Scan for the cell matching the given text and deliver its [x, y] coordinate at center. 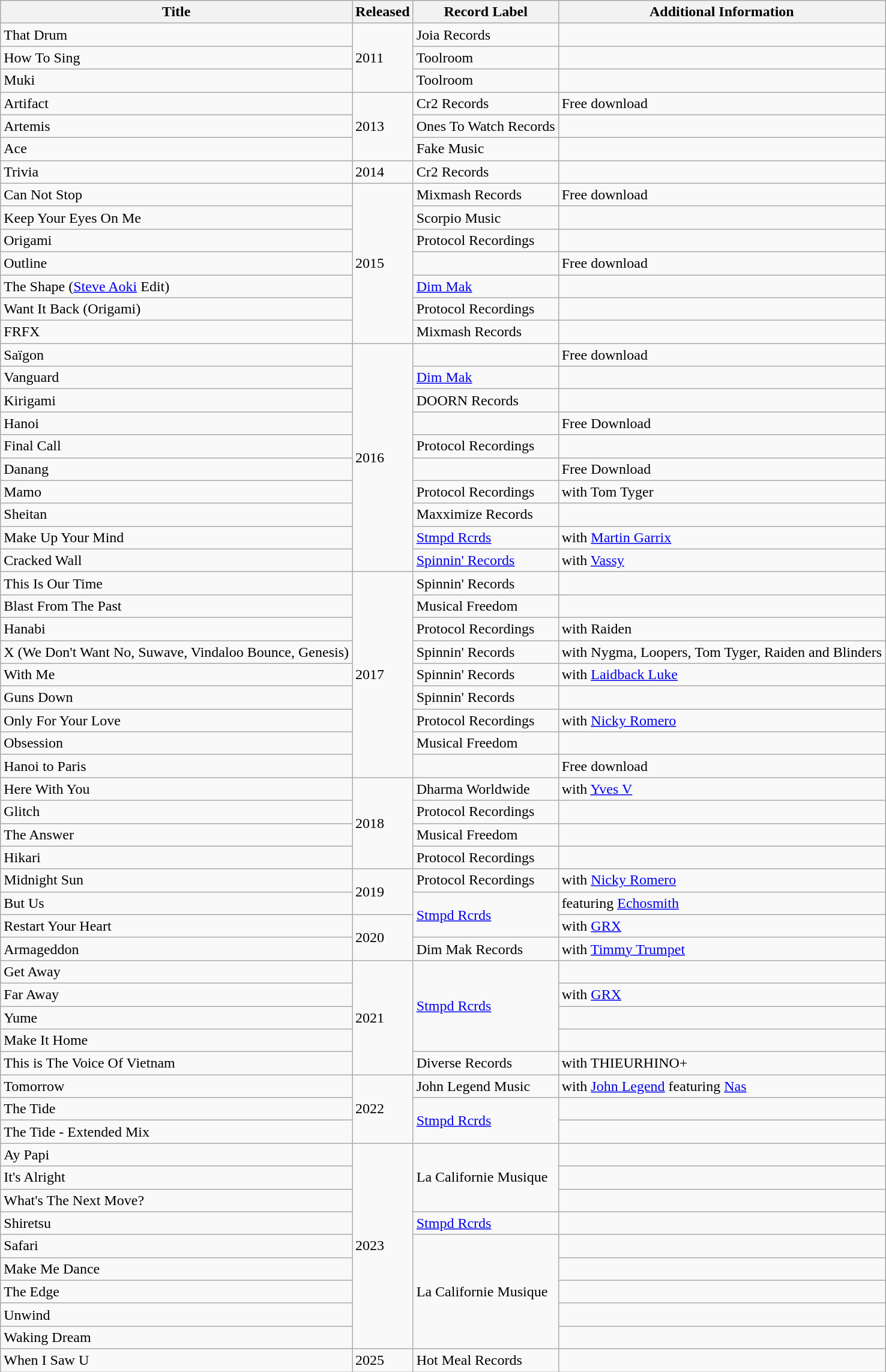
2019 [383, 892]
Hanabi [176, 629]
John Legend Music [486, 1086]
2023 [383, 1247]
2022 [383, 1109]
Mamo [176, 492]
What's The Next Move? [176, 1200]
with Vassy [722, 560]
2021 [383, 1017]
featuring Echosmith [722, 903]
Yume [176, 1018]
Keep Your Eyes On Me [176, 217]
Ones To Watch Records [486, 126]
Want It Back (Origami) [176, 309]
Armageddon [176, 949]
The Shape (Steve Aoki Edit) [176, 286]
Blast From The Past [176, 606]
Title [176, 12]
Far Away [176, 994]
with Timmy Trumpet [722, 949]
Vanguard [176, 378]
Joia Records [486, 35]
Muki [176, 80]
Unwind [176, 1314]
Hot Meal Records [486, 1360]
Obsession [176, 743]
Make Up Your Mind [176, 537]
The Edge [176, 1292]
with Nygma, Loopers, Tom Tyger, Raiden and Blinders [722, 651]
Midnight Sun [176, 880]
Make Me Dance [176, 1269]
Hanoi to Paris [176, 766]
Can Not Stop [176, 195]
Cracked Wall [176, 560]
But Us [176, 903]
with Tom Tyger [722, 492]
Scorpio Music [486, 217]
Safari [176, 1246]
Waking Dream [176, 1337]
FRFX [176, 332]
Dim Mak Records [486, 949]
2020 [383, 937]
Only For Your Love [176, 721]
Final Call [176, 446]
Origami [176, 240]
That Drum [176, 35]
Sheitan [176, 515]
Ay Papi [176, 1155]
2015 [383, 263]
It's Alright [176, 1177]
DOORN Records [486, 400]
Additional Information [722, 12]
Get Away [176, 972]
Restart Your Heart [176, 926]
Artemis [176, 126]
Make It Home [176, 1041]
with Raiden [722, 629]
This Is Our Time [176, 583]
Guns Down [176, 698]
with THIEURHINO+ [722, 1063]
Fake Music [486, 149]
Record Label [486, 12]
Maxximize Records [486, 515]
Trivia [176, 172]
The Tide - Extended Mix [176, 1132]
Released [383, 12]
Glitch [176, 812]
Hikari [176, 857]
2025 [383, 1360]
How To Sing [176, 58]
When I Saw U [176, 1360]
Hanoi [176, 423]
With Me [176, 675]
2017 [383, 675]
The Answer [176, 835]
This is The Voice Of Vietnam [176, 1063]
2011 [383, 58]
Tomorrow [176, 1086]
X (We Don't Want No, Suwave, Vindaloo Bounce, Genesis) [176, 651]
Shiretsu [176, 1223]
Ace [176, 149]
Dharma Worldwide [486, 789]
Saïgon [176, 355]
Artifact [176, 103]
Danang [176, 469]
with Martin Garrix [722, 537]
with John Legend featuring Nas [722, 1086]
The Tide [176, 1109]
2016 [383, 458]
with Laidback Luke [722, 675]
2014 [383, 172]
Outline [176, 263]
2018 [383, 823]
2013 [383, 126]
Diverse Records [486, 1063]
Kirigami [176, 400]
Here With You [176, 789]
with Yves V [722, 789]
